Search for the cell housing the specified text and yield its (x, y) center coordinate. 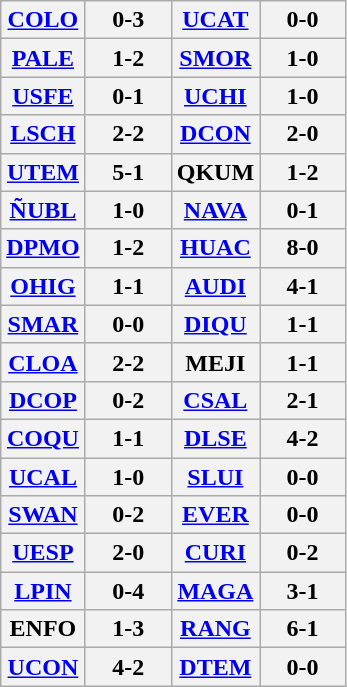
ÑUBL (43, 210)
6-1 (303, 629)
CLOA (43, 362)
LPIN (43, 591)
COQU (43, 438)
EVER (215, 515)
UCAT (215, 20)
UCHI (215, 96)
AUDI (215, 286)
MEJI (215, 362)
HUAC (215, 248)
NAVA (215, 210)
UCAL (43, 477)
PALE (43, 58)
DPMO (43, 248)
RANG (215, 629)
SMAR (43, 324)
MAGA (215, 591)
5-1 (128, 172)
QKUM (215, 172)
UCON (43, 667)
USFE (43, 96)
1-3 (128, 629)
3-1 (303, 591)
ENFO (43, 629)
DCOP (43, 400)
0-4 (128, 591)
UTEM (43, 172)
UESP (43, 553)
DCON (215, 134)
DIQU (215, 324)
8-0 (303, 248)
SLUI (215, 477)
LSCH (43, 134)
0-3 (128, 20)
DTEM (215, 667)
SMOR (215, 58)
CSAL (215, 400)
SWAN (43, 515)
OHIG (43, 286)
4-1 (303, 286)
CURI (215, 553)
DLSE (215, 438)
2-1 (303, 400)
COLO (43, 20)
